Determine the (X, Y) coordinate at the center of the cell enclosing the given text.  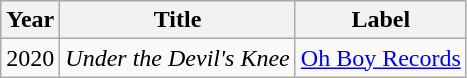
Under the Devil's Knee (178, 58)
2020 (30, 58)
Year (30, 20)
Label (380, 20)
Oh Boy Records (380, 58)
Title (178, 20)
